For the text-containing cell, return its midpoint in [x, y] coordinate format. 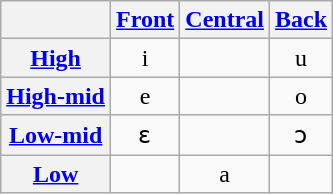
ɛ [146, 135]
High [56, 58]
Back [302, 20]
Front [146, 20]
Low-mid [56, 135]
Low [56, 173]
High-mid [56, 96]
o [302, 96]
Central [225, 20]
i [146, 58]
e [146, 96]
u [302, 58]
ɔ [302, 135]
a [225, 173]
